Provide the (X, Y) coordinate of the cell's center where the given text is located.  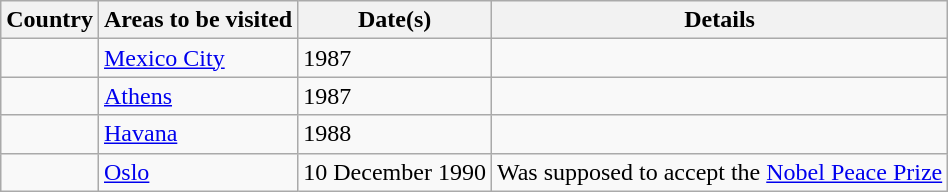
1988 (395, 134)
10 December 1990 (395, 172)
Country (50, 20)
Details (719, 20)
Was supposed to accept the Nobel Peace Prize (719, 172)
Oslo (198, 172)
Mexico City (198, 58)
Athens (198, 96)
Areas to be visited (198, 20)
Havana (198, 134)
Date(s) (395, 20)
